From the cell containing the given text, extract its center point as (x, y) coordinate. 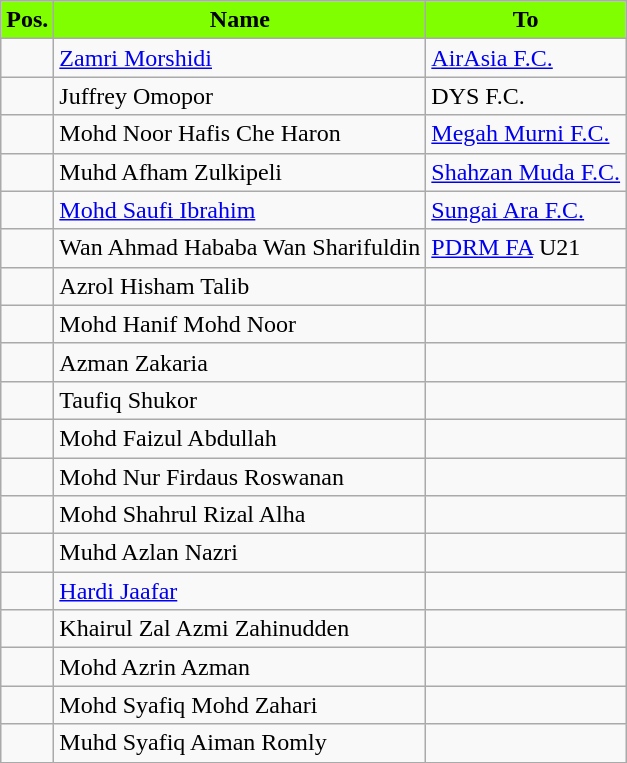
Taufiq Shukor (240, 400)
Azman Zakaria (240, 362)
Megah Murni F.C. (526, 134)
Pos. (28, 20)
DYS F.C. (526, 96)
Hardi Jaafar (240, 591)
Mohd Azrin Azman (240, 667)
Muhd Azlan Nazri (240, 553)
Khairul Zal Azmi Zahinudden (240, 629)
PDRM FA U21 (526, 248)
Mohd Syafiq Mohd Zahari (240, 705)
Mohd Nur Firdaus Roswanan (240, 477)
Wan Ahmad Hababa Wan Sharifuldin (240, 248)
Muhd Afham Zulkipeli (240, 172)
Zamri Morshidi (240, 58)
Mohd Shahrul Rizal Alha (240, 515)
Name (240, 20)
Juffrey Omopor (240, 96)
Muhd Syafiq Aiman Romly (240, 743)
Mohd Hanif Mohd Noor (240, 324)
AirAsia F.C. (526, 58)
Shahzan Muda F.C. (526, 172)
Sungai Ara F.C. (526, 210)
Azrol Hisham Talib (240, 286)
Mohd Faizul Abdullah (240, 438)
Mohd Saufi Ibrahim (240, 210)
Mohd Noor Hafis Che Haron (240, 134)
To (526, 20)
